Identify which cell holds the provided text, then report its [X, Y] central coordinate. 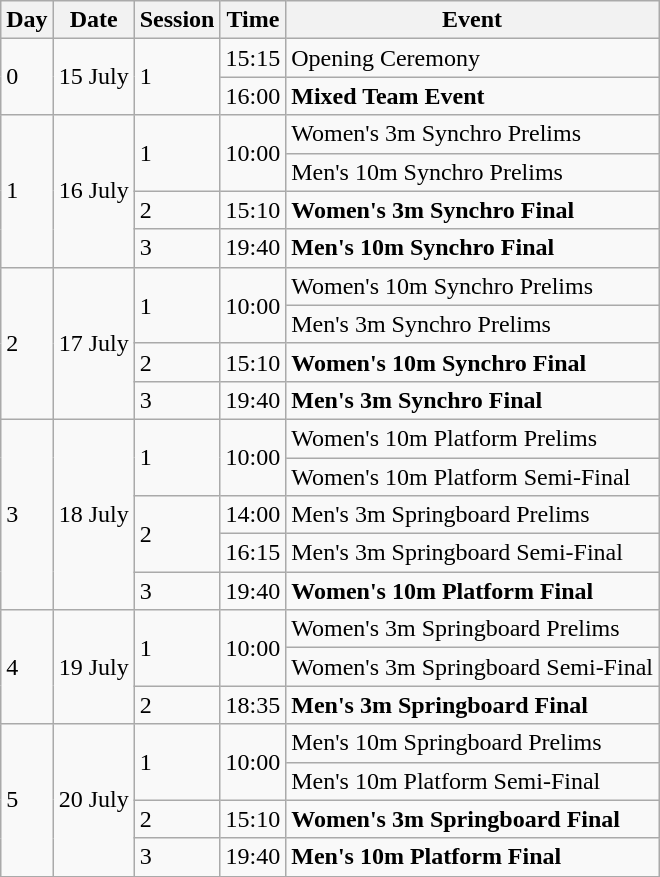
Date [94, 20]
Men's 3m Springboard Prelims [472, 515]
19 July [94, 667]
Men's 3m Synchro Final [472, 400]
20 July [94, 800]
Day [27, 20]
17 July [94, 343]
Men's 10m Springboard Prelims [472, 743]
4 [27, 667]
18 July [94, 514]
Women's 10m Synchro Final [472, 362]
5 [27, 800]
Men's 3m Synchro Prelims [472, 324]
Men's 10m Synchro Final [472, 248]
Men's 3m Springboard Semi-Final [472, 553]
Event [472, 20]
Time [253, 20]
0 [27, 77]
16:15 [253, 553]
18:35 [253, 705]
Men's 10m Platform Final [472, 857]
16 July [94, 191]
Women's 10m Platform Final [472, 591]
Women's 3m Synchro Prelims [472, 134]
Women's 3m Springboard Semi-Final [472, 667]
Opening Ceremony [472, 58]
15:15 [253, 58]
Women's 10m Platform Prelims [472, 438]
Women's 10m Platform Semi-Final [472, 477]
Women's 10m Synchro Prelims [472, 286]
Women's 3m Springboard Final [472, 819]
14:00 [253, 515]
Session [177, 20]
Men's 10m Platform Semi-Final [472, 781]
Men's 10m Synchro Prelims [472, 172]
15 July [94, 77]
16:00 [253, 96]
Women's 3m Springboard Prelims [472, 629]
Women's 3m Synchro Final [472, 210]
Mixed Team Event [472, 96]
Men's 3m Springboard Final [472, 705]
